From the cell containing the given text, extract its center point as [x, y] coordinate. 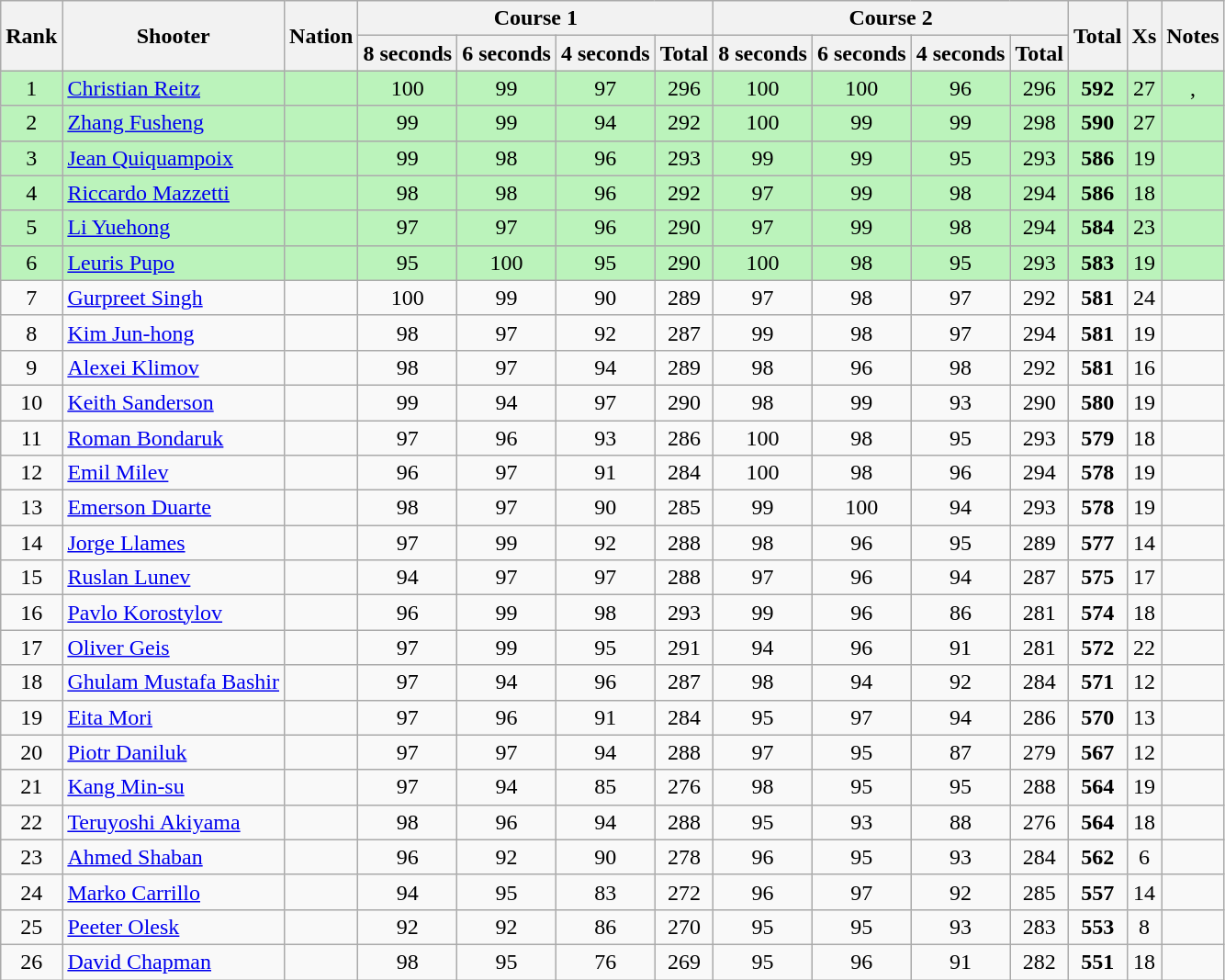
Ahmed Shaban [174, 857]
283 [1040, 927]
Emerson Duarte [174, 508]
270 [684, 927]
Xs [1144, 36]
25 [31, 927]
10 [31, 402]
Jean Quiquampoix [174, 158]
Emil Milev [174, 473]
584 [1097, 228]
Course 1 [536, 18]
583 [1097, 263]
85 [605, 787]
Zhang Fusheng [174, 123]
553 [1097, 927]
Course 2 [891, 18]
Pavlo Korostylov [174, 613]
Kim Jun-hong [174, 332]
272 [684, 892]
11 [31, 438]
, [1193, 88]
Marko Carrillo [174, 892]
Rank [31, 36]
Keith Sanderson [174, 402]
Peeter Olesk [174, 927]
1 [31, 88]
298 [1040, 123]
7 [31, 298]
579 [1097, 438]
David Chapman [174, 962]
83 [605, 892]
571 [1097, 682]
562 [1097, 857]
580 [1097, 402]
Li Yuehong [174, 228]
557 [1097, 892]
Gurpreet Singh [174, 298]
3 [31, 158]
574 [1097, 613]
15 [31, 578]
Leuris Pupo [174, 263]
575 [1097, 578]
Riccardo Mazzetti [174, 193]
269 [684, 962]
Christian Reitz [174, 88]
Nation [321, 36]
Ghulam Mustafa Bashir [174, 682]
2 [31, 123]
278 [684, 857]
Piotr Daniluk [174, 752]
Ruslan Lunev [174, 578]
Teruyoshi Akiyama [174, 822]
572 [1097, 648]
551 [1097, 962]
21 [31, 787]
Shooter [174, 36]
76 [605, 962]
291 [684, 648]
Alexei Klimov [174, 367]
Oliver Geis [174, 648]
20 [31, 752]
26 [31, 962]
Kang Min-su [174, 787]
577 [1097, 543]
5 [31, 228]
567 [1097, 752]
Roman Bondaruk [174, 438]
Notes [1193, 36]
88 [961, 822]
282 [1040, 962]
570 [1097, 717]
9 [31, 367]
279 [1040, 752]
Eita Mori [174, 717]
Jorge Llames [174, 543]
590 [1097, 123]
4 [31, 193]
592 [1097, 88]
87 [961, 752]
